Pinpoint the cell where the given text exists, returning its (X, Y) midpoint coordinate. 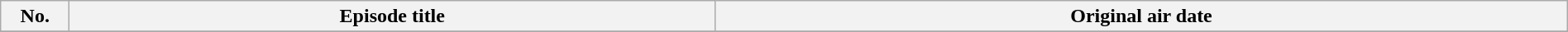
No. (35, 16)
Original air date (1141, 16)
Episode title (392, 16)
